Scan for the cell matching the given text and deliver its (x, y) coordinate at center. 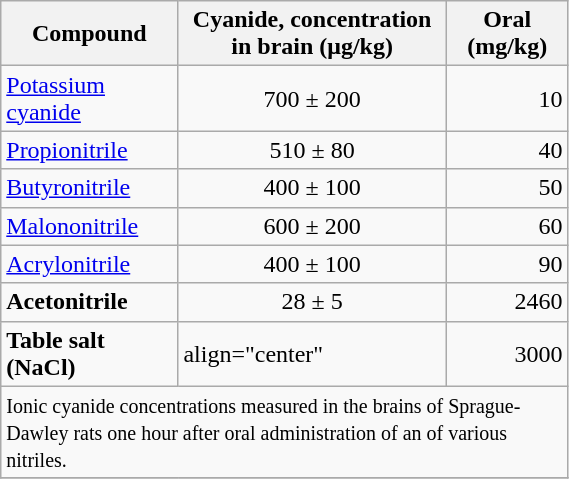
600 ± 200 (312, 226)
Potassium cyanide (90, 98)
2460 (507, 302)
10 (507, 98)
Butyronitrile (90, 188)
Propionitrile (90, 150)
Acetonitrile (90, 302)
510 ± 80 (312, 150)
40 (507, 150)
60 (507, 226)
Malononitrile (90, 226)
Compound (90, 34)
Table salt (NaCl) (90, 354)
700 ± 200 (312, 98)
Cyanide, concentration in brain (μg/kg) (312, 34)
Oral (mg/kg) (507, 34)
Ionic cyanide concentrations measured in the brains of Sprague-Dawley rats one hour after oral administration of an of various nitriles. (284, 432)
90 (507, 264)
28 ± 5 (312, 302)
50 (507, 188)
align="center" (312, 354)
Acrylonitrile (90, 264)
3000 (507, 354)
